Find where the given text appears and provide that cell's center as [X, Y] coordinate. 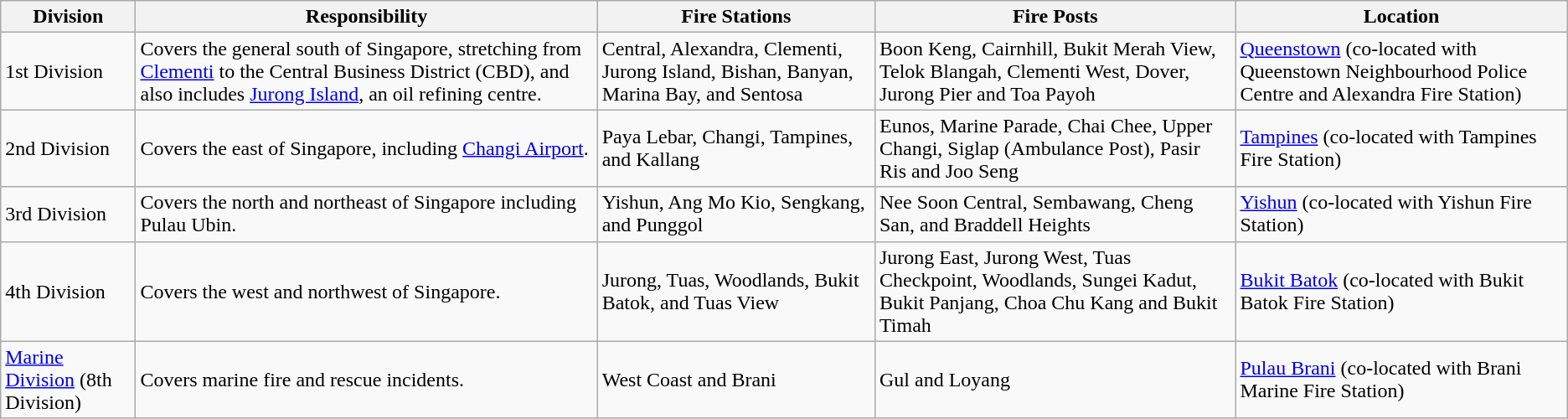
Central, Alexandra, Clementi, Jurong Island, Bishan, Banyan, Marina Bay, and Sentosa [735, 71]
Marine Division (8th Division) [69, 380]
Location [1401, 17]
Jurong East, Jurong West, Tuas Checkpoint, Woodlands, Sungei Kadut, Bukit Panjang, Choa Chu Kang and Bukit Timah [1055, 292]
Boon Keng, Cairnhill, Bukit Merah View, Telok Blangah, Clementi West, Dover, Jurong Pier and Toa Payoh [1055, 71]
Yishun (co-located with Yishun Fire Station) [1401, 215]
Tampines (co-located with Tampines Fire Station) [1401, 148]
Covers the west and northwest of Singapore. [367, 292]
4th Division [69, 292]
Division [69, 17]
Covers marine fire and rescue incidents. [367, 380]
3rd Division [69, 215]
Paya Lebar, Changi, Tampines, and Kallang [735, 148]
Yishun, Ang Mo Kio, Sengkang, and Punggol [735, 215]
Covers the east of Singapore, including Changi Airport. [367, 148]
Fire Posts [1055, 17]
Gul and Loyang [1055, 380]
Bukit Batok (co-located with Bukit Batok Fire Station) [1401, 292]
Covers the north and northeast of Singapore including Pulau Ubin. [367, 215]
Fire Stations [735, 17]
Nee Soon Central, Sembawang, Cheng San, and Braddell Heights [1055, 215]
Pulau Brani (co-located with Brani Marine Fire Station) [1401, 380]
Eunos, Marine Parade, Chai Chee, Upper Changi, Siglap (Ambulance Post), Pasir Ris and Joo Seng [1055, 148]
Responsibility [367, 17]
Queenstown (co-located with Queenstown Neighbourhood Police Centre and Alexandra Fire Station) [1401, 71]
West Coast and Brani [735, 380]
1st Division [69, 71]
Jurong, Tuas, Woodlands, Bukit Batok, and Tuas View [735, 292]
2nd Division [69, 148]
